Pinpoint the cell where the given text exists, returning its (x, y) midpoint coordinate. 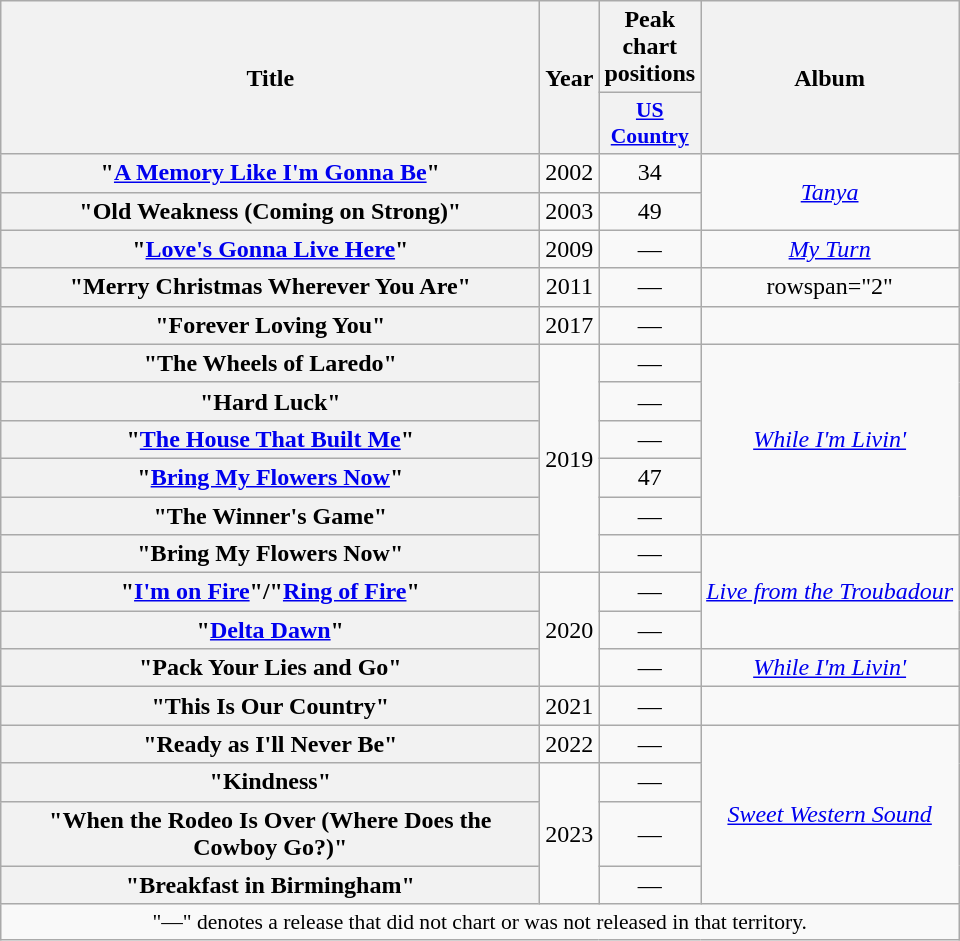
2002 (570, 173)
"This Is Our Country" (270, 706)
"Forever Loving You" (270, 325)
"—" denotes a release that did not chart or was not released in that territory. (480, 922)
USCountry (650, 124)
"Old Weakness (Coming on Strong)" (270, 211)
"Love's Gonna Live Here" (270, 249)
"Merry Christmas Wherever You Are" (270, 287)
2020 (570, 630)
2003 (570, 211)
Live from the Troubadour (830, 592)
My Turn (830, 249)
"Delta Dawn" (270, 630)
"The Winner's Game" (270, 515)
Title (270, 78)
"The Wheels of Laredo" (270, 363)
2021 (570, 706)
"Kindness" (270, 782)
"Ready as I'll Never Be" (270, 744)
"Pack Your Lies and Go" (270, 668)
Sweet Western Sound (830, 814)
Year (570, 78)
47 (650, 477)
34 (650, 173)
49 (650, 211)
Tanya (830, 192)
"Breakfast in Birmingham" (270, 885)
Album (830, 78)
2023 (570, 834)
"When the Rodeo Is Over (Where Does the Cowboy Go?)" (270, 834)
2017 (570, 325)
"The House That Built Me" (270, 439)
rowspan="2" (830, 287)
2022 (570, 744)
"A Memory Like I'm Gonna Be" (270, 173)
Peakchartpositions (650, 47)
"Hard Luck" (270, 401)
2011 (570, 287)
2009 (570, 249)
"I'm on Fire"/"Ring of Fire" (270, 592)
2019 (570, 458)
